For the text-containing cell, return its midpoint in [x, y] coordinate format. 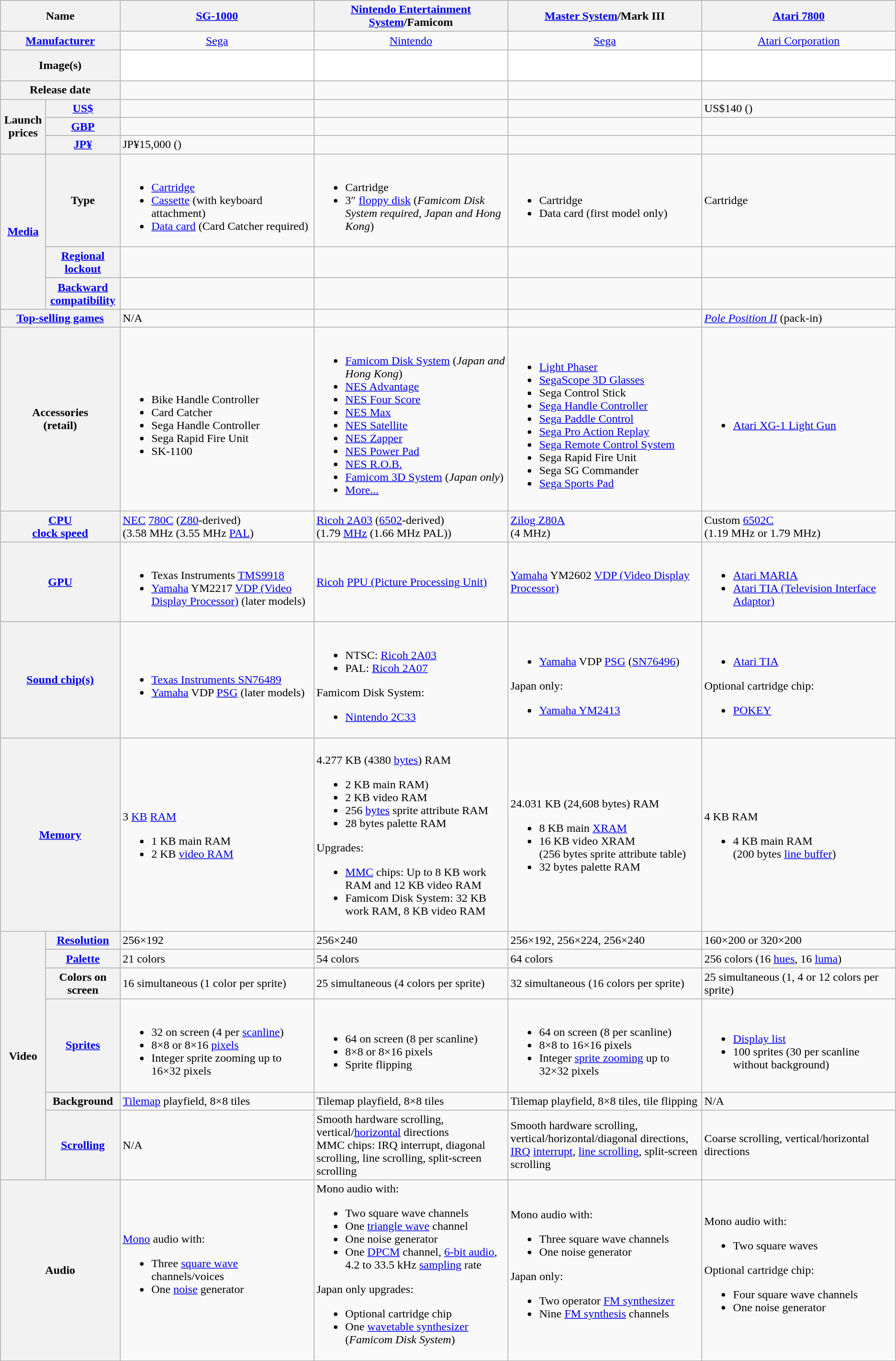
Cartridge [798, 200]
Audio [60, 1270]
Display list100 sprites (30 per scanline without background) [798, 1045]
Video [23, 1055]
Memory [60, 835]
US$ [82, 108]
Yamaha VDP PSG (SN76496)Japan only:Yamaha YM2413 [605, 680]
Texas Instruments TMS9918Yamaha YM2217 VDP (Video Display Processor) (later models) [217, 582]
Atari Corporation [798, 41]
25 simultaneous (1, 4 or 12 colors per sprite) [798, 984]
54 colors [411, 959]
Texas Instruments SN76489Yamaha VDP PSG (later models) [217, 680]
Smooth hardware scrolling, vertical/horizontal directionsMMC chips: IRQ interrupt, diagonal scrolling, line scrolling, split‑screen scrolling [411, 1145]
Media [23, 231]
Resolution [82, 941]
Smooth hardware scrolling, vertical/horizontal/diagonal directions, IRQ interrupt, line scrolling, split‑screen scrolling [605, 1145]
64 on screen (8 per scanline)8×8 or 8×16 pixelsSprite flipping [411, 1045]
Sound chip(s) [60, 680]
256 colors (16 hues, 16 luma) [798, 959]
Image(s) [60, 65]
Top-selling games [60, 318]
Cartridge3″ floppy disk (Famicom Disk System required, Japan and Hong Kong) [411, 200]
160×200 or 320×200 [798, 941]
Yamaha YM2602 VDP (Video Display Processor) [605, 582]
Zilog Z80A(4 MHz) [605, 526]
Master System/Mark III [605, 16]
SG-1000 [217, 16]
JP¥ [82, 145]
Type [82, 200]
256×192 [217, 941]
Colors on screen [82, 984]
Mono audio with:Two square wavesOptional cartridge chip:Four square wave channelsOne noise generator [798, 1270]
CartridgeData card (first model only) [605, 200]
Mono audio with:Three square wave channels/voicesOne noise generator [217, 1270]
Ricoh 2A03 (6502-derived)(1.79 MHz (1.66 MHz PAL)) [411, 526]
GBP [82, 126]
Custom 6502C(1.19 MHz or 1.79 MHz) [798, 526]
Nintendo [411, 41]
JP¥15,000 () [217, 145]
Atari TIAOptional cartridge chip:POKEY [798, 680]
Release date [60, 90]
32 simultaneous (16 colors per sprite) [605, 984]
Coarse scrolling, vertical/horizontal directions [798, 1145]
Tilemap playfield, 8×8 tiles, tile flipping [605, 1101]
CartridgeCassette (with keyboard attachment)Data card (Card Catcher required) [217, 200]
Manufacturer [60, 41]
256×240 [411, 941]
16 simultaneous (1 color per sprite) [217, 984]
Background [82, 1101]
Name [60, 16]
21 colors [217, 959]
US$140 () [798, 108]
NTSC: Ricoh 2A03PAL: Ricoh 2A07Famicom Disk System:Nintendo 2C33 [411, 680]
4 KB RAM4 KB main RAM(200 bytes line buffer) [798, 835]
Scrolling [82, 1145]
25 simultaneous (4 colors per sprite) [411, 984]
Palette [82, 959]
24.031 KB (24,608 bytes) RAM8 KB main XRAM16 KB video XRAM(256 bytes sprite attribute table)32 bytes palette RAM [605, 835]
Launch prices [23, 126]
NEC 780C (Z80-derived)(3.58 MHz (3.55 MHz PAL) [217, 526]
Ricoh PPU (Picture Processing Unit) [411, 582]
256×192, 256×224, 256×240 [605, 941]
Atari MARIAAtari TIA (Television Interface Adaptor) [798, 582]
Regional lockout [82, 262]
Pole Position II (pack-in) [798, 318]
Accessories(retail) [60, 419]
Atari XG-1 Light Gun [798, 419]
Nintendo Entertainment System/Famicom [411, 16]
3 KB RAM1 KB main RAM2 KB video RAM [217, 835]
Backward compatibility [82, 293]
64 colors [605, 959]
Atari 7800 [798, 16]
Sprites [82, 1045]
64 on screen (8 per scanline)8×8 to 16×16 pixelsInteger sprite zooming up to 32×32 pixels [605, 1045]
32 on screen (4 per scanline)8×8 or 8×16 pixelsInteger sprite zooming up to 16×32 pixels [217, 1045]
Mono audio with:Three square wave channelsOne noise generatorJapan only:Two operator FM synthesizerNine FM synthesis channels [605, 1270]
Bike Handle ControllerCard CatcherSega Handle ControllerSega Rapid Fire UnitSK-1100 [217, 419]
GPU [60, 582]
CPUclock speed [60, 526]
